Scan for the cell matching the given text and deliver its [X, Y] coordinate at center. 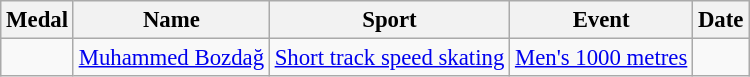
Date [721, 20]
Name [171, 20]
Short track speed skating [389, 58]
Medal [38, 20]
Muhammed Bozdağ [171, 58]
Event [602, 20]
Sport [389, 20]
Men's 1000 metres [602, 58]
